Detect which cell encompasses the target text, then output its [X, Y] center coordinate. 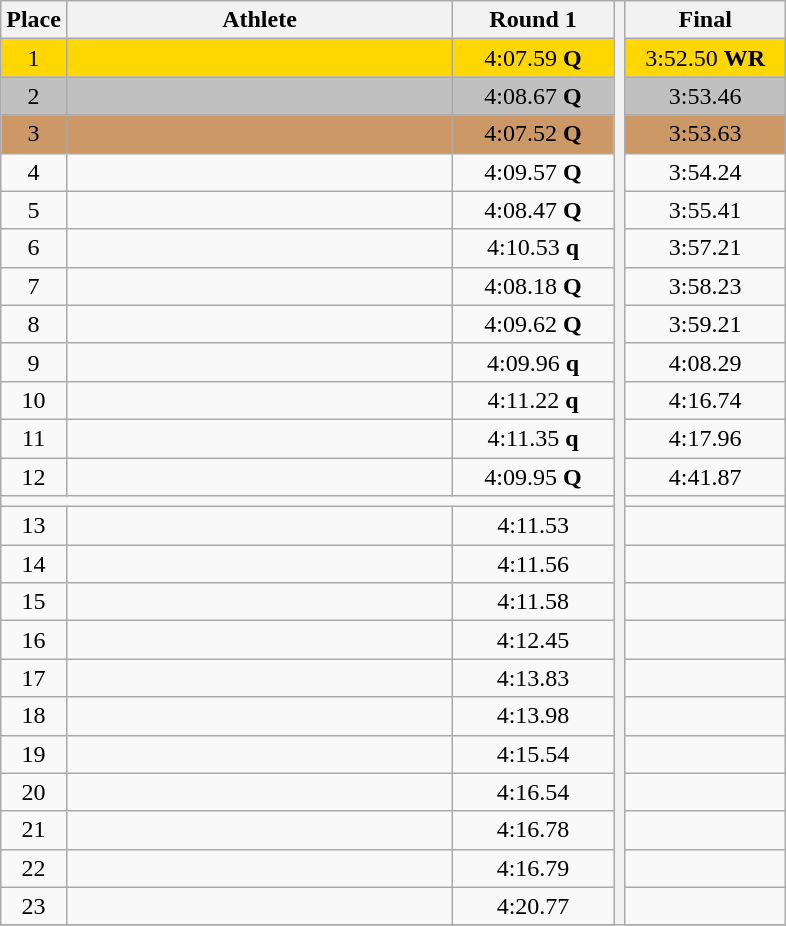
10 [34, 400]
Final [706, 20]
4:09.62 Q [534, 324]
8 [34, 324]
3:53.46 [706, 96]
4:11.56 [534, 564]
4:16.74 [706, 400]
4:16.78 [534, 830]
11 [34, 438]
4:11.53 [534, 526]
3:58.23 [706, 286]
Round 1 [534, 20]
5 [34, 210]
19 [34, 754]
23 [34, 906]
17 [34, 678]
4:07.52 Q [534, 134]
4:09.96 q [534, 362]
3:59.21 [706, 324]
3 [34, 134]
13 [34, 526]
4:09.95 Q [534, 477]
3:54.24 [706, 172]
4:15.54 [534, 754]
4:08.29 [706, 362]
4:07.59 Q [534, 58]
4:11.35 q [534, 438]
22 [34, 868]
18 [34, 716]
3:57.21 [706, 248]
12 [34, 477]
Athlete [259, 20]
6 [34, 248]
4:09.57 Q [534, 172]
4:20.77 [534, 906]
4:08.47 Q [534, 210]
20 [34, 792]
Place [34, 20]
4:11.58 [534, 602]
4:08.18 Q [534, 286]
4:17.96 [706, 438]
7 [34, 286]
15 [34, 602]
4:16.54 [534, 792]
14 [34, 564]
4:11.22 q [534, 400]
4:13.83 [534, 678]
3:55.41 [706, 210]
21 [34, 830]
4:13.98 [534, 716]
4:12.45 [534, 640]
4:10.53 q [534, 248]
4:08.67 Q [534, 96]
4:16.79 [534, 868]
3:53.63 [706, 134]
4 [34, 172]
3:52.50 WR [706, 58]
16 [34, 640]
4:41.87 [706, 477]
2 [34, 96]
1 [34, 58]
9 [34, 362]
